Find where the given text appears and provide that cell's center as (x, y) coordinate. 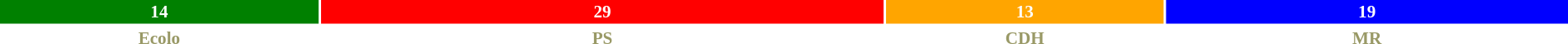
14 (159, 12)
29 (602, 12)
13 (1025, 12)
19 (1367, 12)
